Locate the cell with the specified text and output its [x, y] center coordinate. 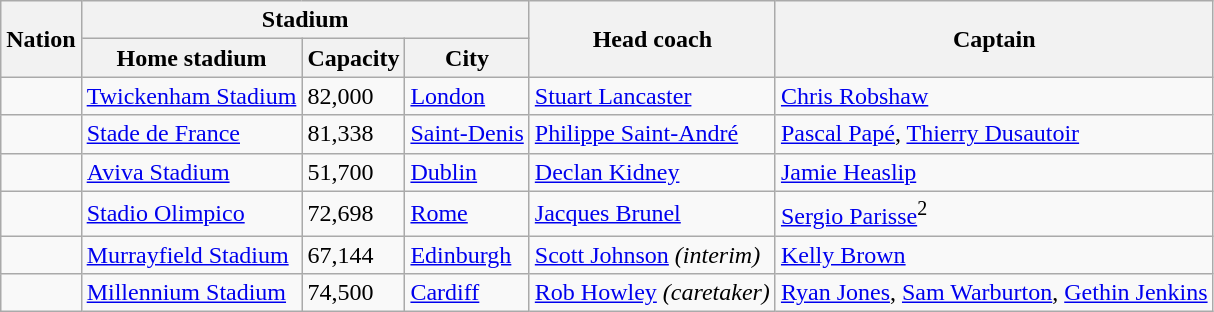
Jacques Brunel [652, 214]
Rob Howley (caretaker) [652, 293]
London [467, 96]
Dublin [467, 172]
Stade de France [192, 134]
Philippe Saint-André [652, 134]
72,698 [354, 214]
Ryan Jones, Sam Warburton, Gethin Jenkins [994, 293]
Stadium [305, 20]
Rome [467, 214]
Twickenham Stadium [192, 96]
Stadio Olimpico [192, 214]
Nation [41, 39]
Millennium Stadium [192, 293]
Chris Robshaw [994, 96]
Edinburgh [467, 255]
Jamie Heaslip [994, 172]
Pascal Papé, Thierry Dusautoir [994, 134]
74,500 [354, 293]
Capacity [354, 58]
67,144 [354, 255]
Stuart Lancaster [652, 96]
Declan Kidney [652, 172]
Saint-Denis [467, 134]
81,338 [354, 134]
51,700 [354, 172]
Kelly Brown [994, 255]
Cardiff [467, 293]
Murrayfield Stadium [192, 255]
Captain [994, 39]
82,000 [354, 96]
Scott Johnson (interim) [652, 255]
Head coach [652, 39]
Aviva Stadium [192, 172]
Home stadium [192, 58]
City [467, 58]
Sergio Parisse2 [994, 214]
